Scan for the cell matching the given text and deliver its (x, y) coordinate at center. 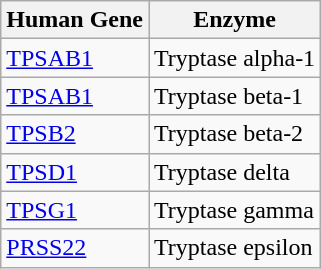
TPSG1 (75, 210)
Human Gene (75, 20)
Enzyme (234, 20)
Tryptase gamma (234, 210)
PRSS22 (75, 248)
TPSB2 (75, 134)
Tryptase alpha-1 (234, 58)
Tryptase delta (234, 172)
Tryptase beta-1 (234, 96)
TPSD1 (75, 172)
Tryptase beta-2 (234, 134)
Tryptase epsilon (234, 248)
